Pinpoint the cell where the given text exists, returning its [x, y] midpoint coordinate. 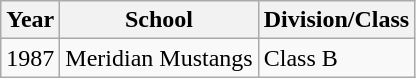
Class B [336, 58]
School [159, 20]
Division/Class [336, 20]
1987 [30, 58]
Meridian Mustangs [159, 58]
Year [30, 20]
